Identify which cell holds the provided text, then report its [X, Y] central coordinate. 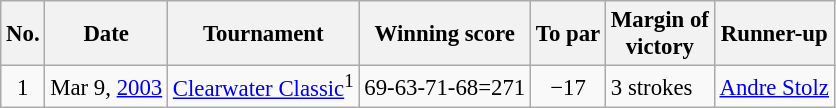
To par [568, 34]
Andre Stolz [774, 87]
1 [23, 87]
Margin ofvictory [660, 34]
Clearwater Classic1 [263, 87]
No. [23, 34]
Runner-up [774, 34]
3 strokes [660, 87]
Winning score [445, 34]
Mar 9, 2003 [106, 87]
−17 [568, 87]
69-63-71-68=271 [445, 87]
Date [106, 34]
Tournament [263, 34]
